Determine the [X, Y] coordinate at the center of the cell enclosing the given text.  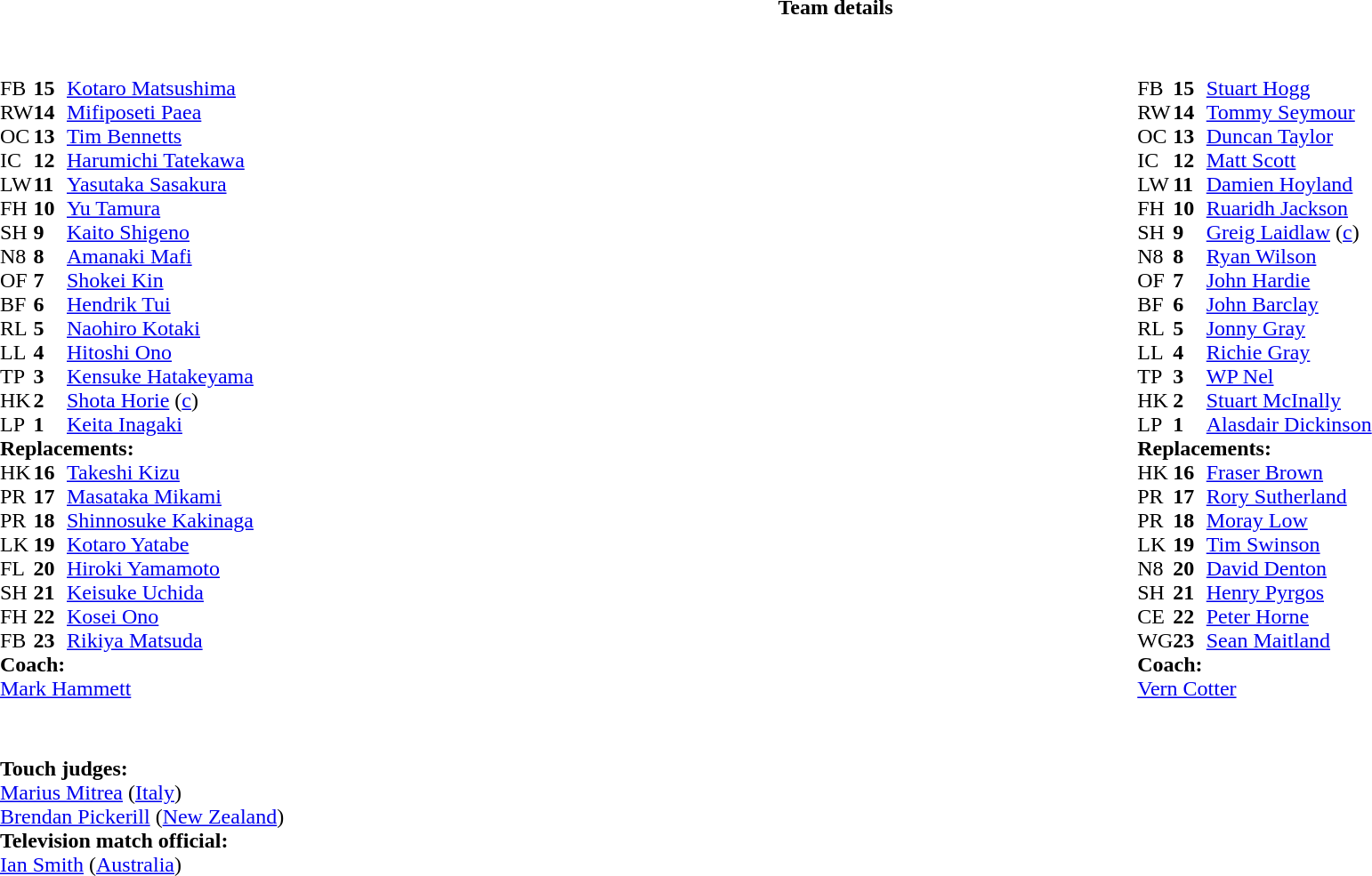
Stuart Hogg [1289, 89]
Kaito Shigeno [160, 233]
Alasdair Dickinson [1289, 425]
Tim Swinson [1289, 544]
Duncan Taylor [1289, 137]
Shinnosuke Kakinaga [160, 521]
Masataka Mikami [160, 496]
Ryan Wilson [1289, 256]
Keita Inagaki [160, 425]
Takeshi Kizu [160, 473]
Harumichi Tatekawa [160, 160]
Moray Low [1289, 521]
Hendrik Tui [160, 304]
Rikiya Matsuda [160, 640]
Mifiposeti Paea [160, 112]
Vern Cotter [1255, 688]
Naohiro Kotaki [160, 329]
David Denton [1289, 569]
John Barclay [1289, 304]
Shokei Kin [160, 281]
WP Nel [1289, 377]
Kosei Ono [160, 617]
Richie Gray [1289, 352]
Tim Bennetts [160, 137]
Rory Sutherland [1289, 496]
CE [1155, 617]
Kotaro Yatabe [160, 544]
Tommy Seymour [1289, 112]
Fraser Brown [1289, 473]
Matt Scott [1289, 160]
Shota Horie (c) [160, 400]
WG [1155, 640]
Hiroki Yamamoto [160, 569]
Hitoshi Ono [160, 352]
Keisuke Uchida [160, 592]
Peter Horne [1289, 617]
Stuart McInally [1289, 400]
Kensuke Hatakeyama [160, 377]
Mark Hammett [126, 688]
FL [17, 569]
John Hardie [1289, 281]
Ruaridh Jackson [1289, 208]
Kotaro Matsushima [160, 89]
Henry Pyrgos [1289, 592]
Yasutaka Sasakura [160, 185]
Amanaki Mafi [160, 256]
Jonny Gray [1289, 329]
Sean Maitland [1289, 640]
Greig Laidlaw (c) [1289, 233]
Yu Tamura [160, 208]
Damien Hoyland [1289, 185]
